From the cell containing the given text, extract its center point as (X, Y) coordinate. 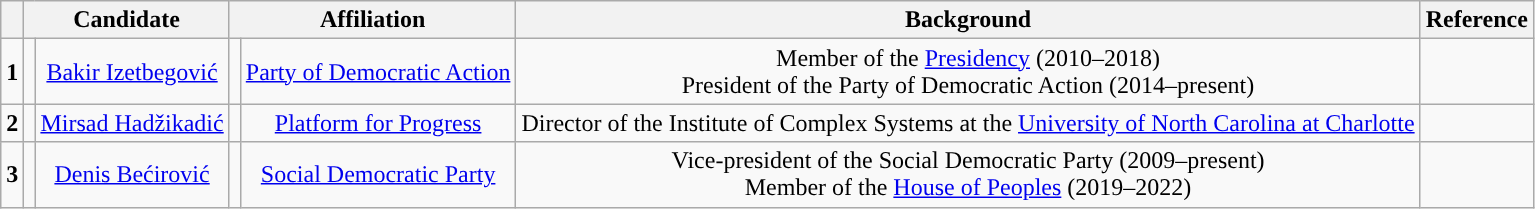
Party of Democratic Action (378, 72)
3 (12, 174)
Background (968, 20)
Affiliation (372, 20)
Bakir Izetbegović (132, 72)
2 (12, 123)
1 (12, 72)
Candidate (126, 20)
Social Democratic Party (378, 174)
Denis Bećirović (132, 174)
Vice-president of the Social Democratic Party (2009–present) Member of the House of Peoples (2019–2022) (968, 174)
Reference (1476, 20)
Mirsad Hadžikadić (132, 123)
Member of the Presidency (2010–2018) President of the Party of Democratic Action (2014–present) (968, 72)
Director of the Institute of Complex Systems at the University of North Carolina at Charlotte (968, 123)
Platform for Progress (378, 123)
